Identify which cell holds the provided text, then report its [x, y] central coordinate. 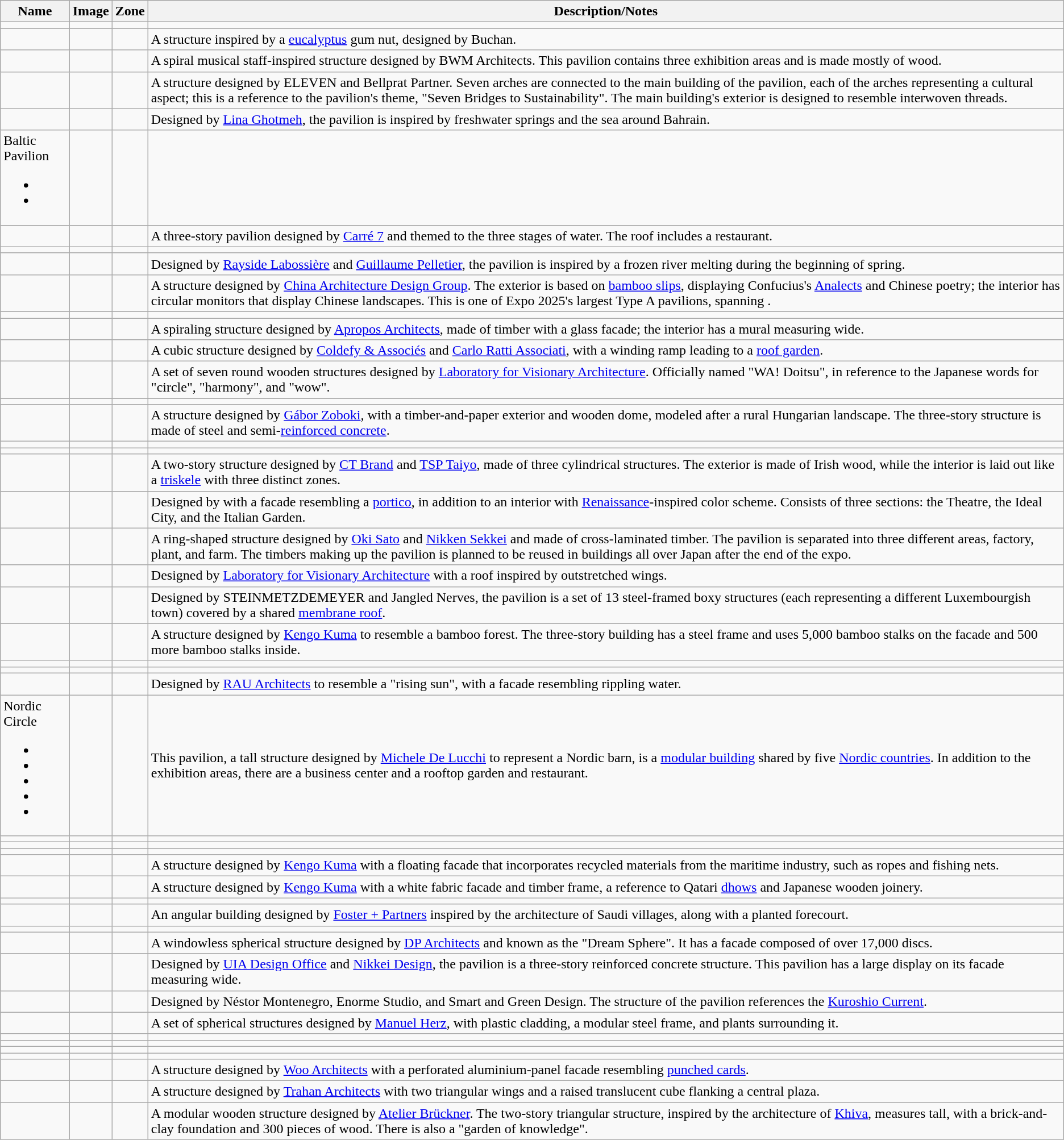
Zone [130, 11]
A structure designed by Trahan Architects with two triangular wings and a raised translucent cube flanking a central plaza. [606, 1092]
Image [91, 11]
A set of spherical structures designed by Manuel Herz, with plastic cladding, a modular steel frame, and plants surrounding it. [606, 1023]
A structure designed by Kengo Kuma with a white fabric facade and timber frame, a reference to Qatari dhows and Japanese wooden joinery. [606, 887]
A spiraling structure designed by Apropos Architects, made of timber with a glass facade; the interior has a mural measuring wide. [606, 329]
Baltic Pavilion [35, 177]
A cubic structure designed by Coldefy & Associés and Carlo Ratti Associati, with a winding ramp leading to a roof garden. [606, 351]
Name [35, 11]
A structure inspired by a eucalyptus gum nut, designed by Buchan. [606, 39]
Designed by Néstor Montenegro, Enorme Studio, and Smart and Green Design. The structure of the pavilion references the Kuroshio Current. [606, 1001]
Designed by Laboratory for Visionary Architecture with a roof inspired by outstretched wings. [606, 576]
Description/Notes [606, 11]
Designed by RAU Architects to resemble a "rising sun", with a facade resembling rippling water. [606, 684]
An angular building designed by Foster + Partners inspired by the architecture of Saudi villages, along with a planted forecourt. [606, 915]
Designed by Lina Ghotmeh, the pavilion is inspired by freshwater springs and the sea around Bahrain. [606, 119]
A structure designed by Woo Architects with a perforated aluminium-panel facade resembling punched cards. [606, 1070]
A windowless spherical structure designed by DP Architects and known as the "Dream Sphere". It has a facade composed of over 17,000 discs. [606, 943]
Designed by Rayside Labossière and Guillaume Pelletier, the pavilion is inspired by a frozen river melting during the beginning of spring. [606, 264]
A spiral musical staff-inspired structure designed by BWM Architects. This pavilion contains three exhibition areas and is made mostly of wood. [606, 61]
Nordic Circle [35, 765]
A three-story pavilion designed by Carré 7 and themed to the three stages of water. The roof includes a restaurant. [606, 236]
